For the text-containing cell, return its midpoint in (X, Y) coordinate format. 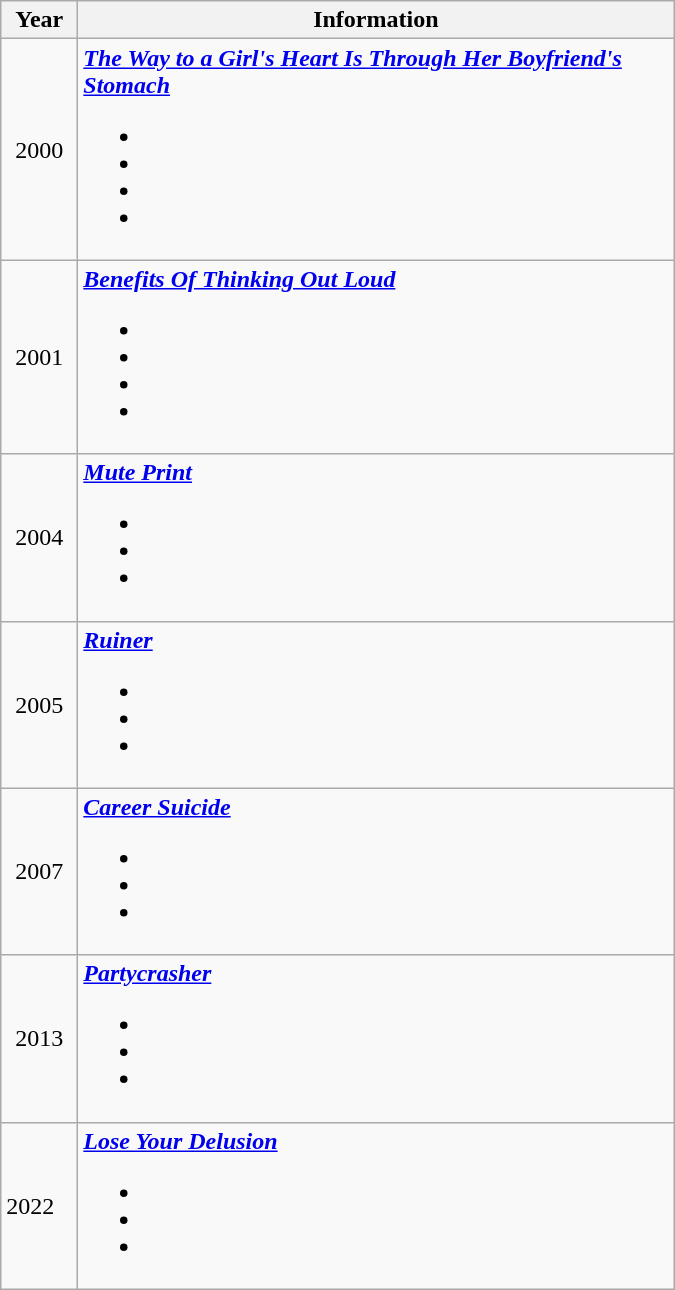
2001 (40, 357)
Lose Your Delusion (376, 1206)
Ruiner (376, 704)
The Way to a Girl's Heart Is Through Her Boyfriend's Stomach (376, 150)
2004 (40, 538)
Information (376, 20)
Year (40, 20)
Partycrasher (376, 1038)
Mute Print (376, 538)
2013 (40, 1038)
2005 (40, 704)
2022 (40, 1206)
Career Suicide (376, 872)
2000 (40, 150)
2007 (40, 872)
Benefits Of Thinking Out Loud (376, 357)
